Identify which cell holds the provided text, then report its (x, y) central coordinate. 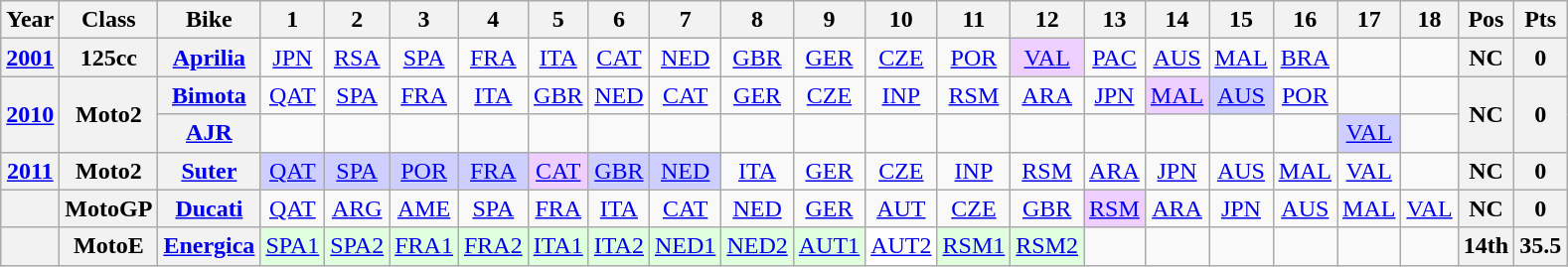
Aprilia (209, 58)
14 (1176, 20)
125cc (109, 58)
AME (424, 208)
5 (558, 20)
12 (1047, 20)
Bimota (209, 95)
9 (829, 20)
AUT1 (829, 246)
1 (292, 20)
RSM2 (1047, 246)
Year (30, 20)
RSA (358, 58)
11 (974, 20)
15 (1241, 20)
2 (358, 20)
2010 (30, 114)
ARG (358, 208)
NED2 (757, 246)
35.5 (1540, 246)
AUT2 (901, 246)
8 (757, 20)
SPA2 (358, 246)
Pts (1540, 20)
Suter (209, 171)
AUT (901, 208)
ITA1 (558, 246)
SPA1 (292, 246)
Ducati (209, 208)
MotoGP (109, 208)
7 (685, 20)
FRA1 (424, 246)
NED1 (685, 246)
BRA (1305, 58)
17 (1369, 20)
PAC (1115, 58)
14th (1486, 246)
2001 (30, 58)
10 (901, 20)
RSM1 (974, 246)
3 (424, 20)
16 (1305, 20)
Energica (209, 246)
ITA2 (618, 246)
Bike (209, 20)
13 (1115, 20)
FRA2 (493, 246)
6 (618, 20)
4 (493, 20)
Pos (1486, 20)
Class (109, 20)
2011 (30, 171)
AJR (209, 133)
18 (1429, 20)
MotoE (109, 246)
